Find where the given text appears and provide that cell's center as (X, Y) coordinate. 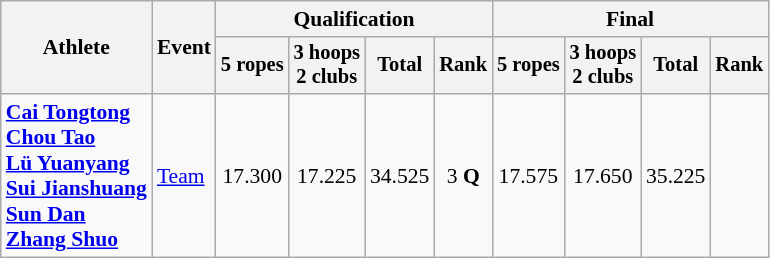
Event (184, 48)
17.225 (327, 176)
17.650 (603, 176)
Cai TongtongChou TaoLü YuanyangSui JianshuangSun DanZhang Shuo (76, 176)
34.525 (400, 176)
3 Q (463, 176)
17.575 (528, 176)
Qualification (354, 19)
35.225 (676, 176)
Team (184, 176)
Athlete (76, 48)
17.300 (252, 176)
Final (630, 19)
